Extract the (X, Y) coordinate from the center of the cell holding the provided text.  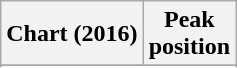
Peakposition (189, 34)
Chart (2016) (72, 34)
